Identify which cell holds the provided text, then report its (x, y) central coordinate. 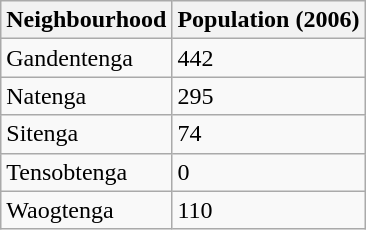
Sitenga (86, 134)
0 (268, 172)
74 (268, 134)
442 (268, 58)
Natenga (86, 96)
110 (268, 210)
Population (2006) (268, 20)
Waogtenga (86, 210)
295 (268, 96)
Neighbourhood (86, 20)
Tensobtenga (86, 172)
Gandentenga (86, 58)
